Return the [x, y] coordinate for the center point of the cell that contains the specified text.  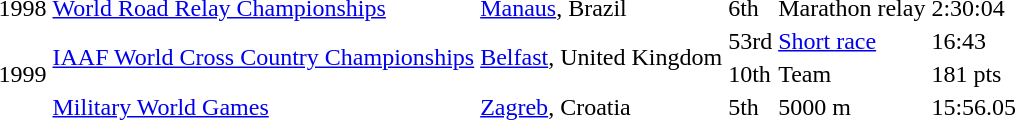
Short race [852, 41]
53rd [750, 41]
Belfast, United Kingdom [602, 58]
Team [852, 74]
10th [750, 74]
IAAF World Cross Country Championships [264, 58]
